Output the (X, Y) coordinate of the center of the cell containing the given text.  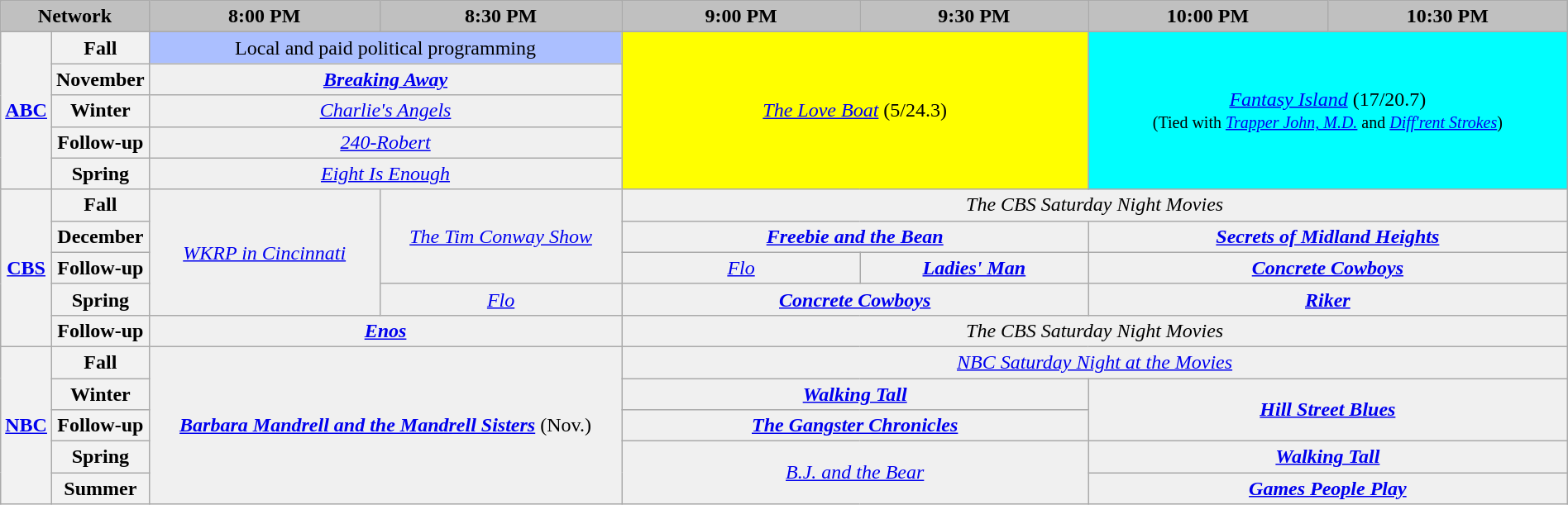
Barbara Mandrell and the Mandrell Sisters (Nov.) (385, 425)
Eight Is Enough (385, 174)
The Tim Conway Show (501, 236)
NBC (26, 425)
NBC Saturday Night at the Movies (1095, 362)
CBS (26, 268)
Ladies' Man (974, 268)
WKRP in Cincinnati (265, 252)
Breaking Away (385, 79)
Local and paid political programming (385, 48)
9:00 PM (741, 17)
December (100, 236)
240-Robert (385, 142)
Fantasy Island (17/20.7)(Tied with Trapper John, M.D. and Diff'rent Strokes) (1328, 111)
Hill Street Blues (1328, 410)
Freebie and the Bean (855, 236)
The Love Boat (5/24.3) (855, 111)
Riker (1328, 299)
Games People Play (1328, 488)
B.J. and the Bear (855, 473)
Summer (100, 488)
10:30 PM (1447, 17)
The Gangster Chronicles (855, 426)
10:00 PM (1208, 17)
8:30 PM (501, 17)
9:30 PM (974, 17)
ABC (26, 111)
Charlie's Angels (385, 111)
8:00 PM (265, 17)
Secrets of Midland Heights (1328, 236)
Enos (385, 331)
November (100, 79)
Network (74, 17)
